Provide the (X, Y) coordinate of the cell's center where the given text is located.  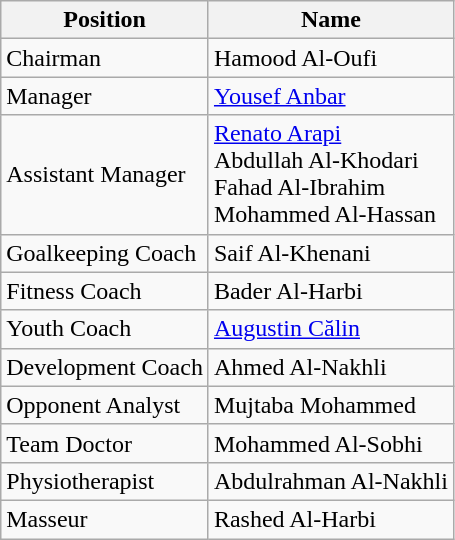
Masseur (105, 519)
Fitness Coach (105, 291)
Opponent Analyst (105, 405)
Yousef Anbar (330, 96)
Team Doctor (105, 443)
Mohammed Al-Sobhi (330, 443)
Abdulrahman Al-Nakhli (330, 481)
Position (105, 20)
Development Coach (105, 367)
Assistant Manager (105, 174)
Saif Al-Khenani (330, 253)
Rashed Al-Harbi (330, 519)
Mujtaba Mohammed (330, 405)
Chairman (105, 58)
Youth Coach (105, 329)
Ahmed Al-Nakhli (330, 367)
Name (330, 20)
Hamood Al-Oufi (330, 58)
Augustin Călin (330, 329)
Renato Arapi Abdullah Al-Khodari Fahad Al-Ibrahim Mohammed Al-Hassan (330, 174)
Manager (105, 96)
Bader Al-Harbi (330, 291)
Goalkeeping Coach (105, 253)
Physiotherapist (105, 481)
